Pinpoint the cell where the given text exists, returning its [x, y] midpoint coordinate. 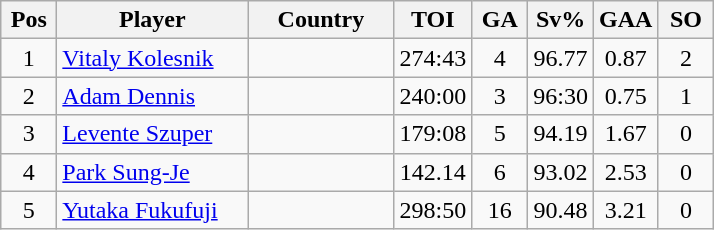
Park Sung-Je [152, 172]
96.77 [561, 58]
93.02 [561, 172]
298:50 [433, 210]
3.21 [625, 210]
240:00 [433, 96]
274:43 [433, 58]
Pos [29, 20]
Country [321, 20]
94.19 [561, 134]
Player [152, 20]
1.67 [625, 134]
GA [500, 20]
SO [686, 20]
Sv% [561, 20]
179:08 [433, 134]
2.53 [625, 172]
GAA [625, 20]
Yutaka Fukufuji [152, 210]
Vitaly Kolesnik [152, 58]
TOI [433, 20]
16 [500, 210]
Levente Szuper [152, 134]
0.75 [625, 96]
142.14 [433, 172]
96:30 [561, 96]
6 [500, 172]
Adam Dennis [152, 96]
0.87 [625, 58]
90.48 [561, 210]
